Search for the cell housing the specified text and yield its [x, y] center coordinate. 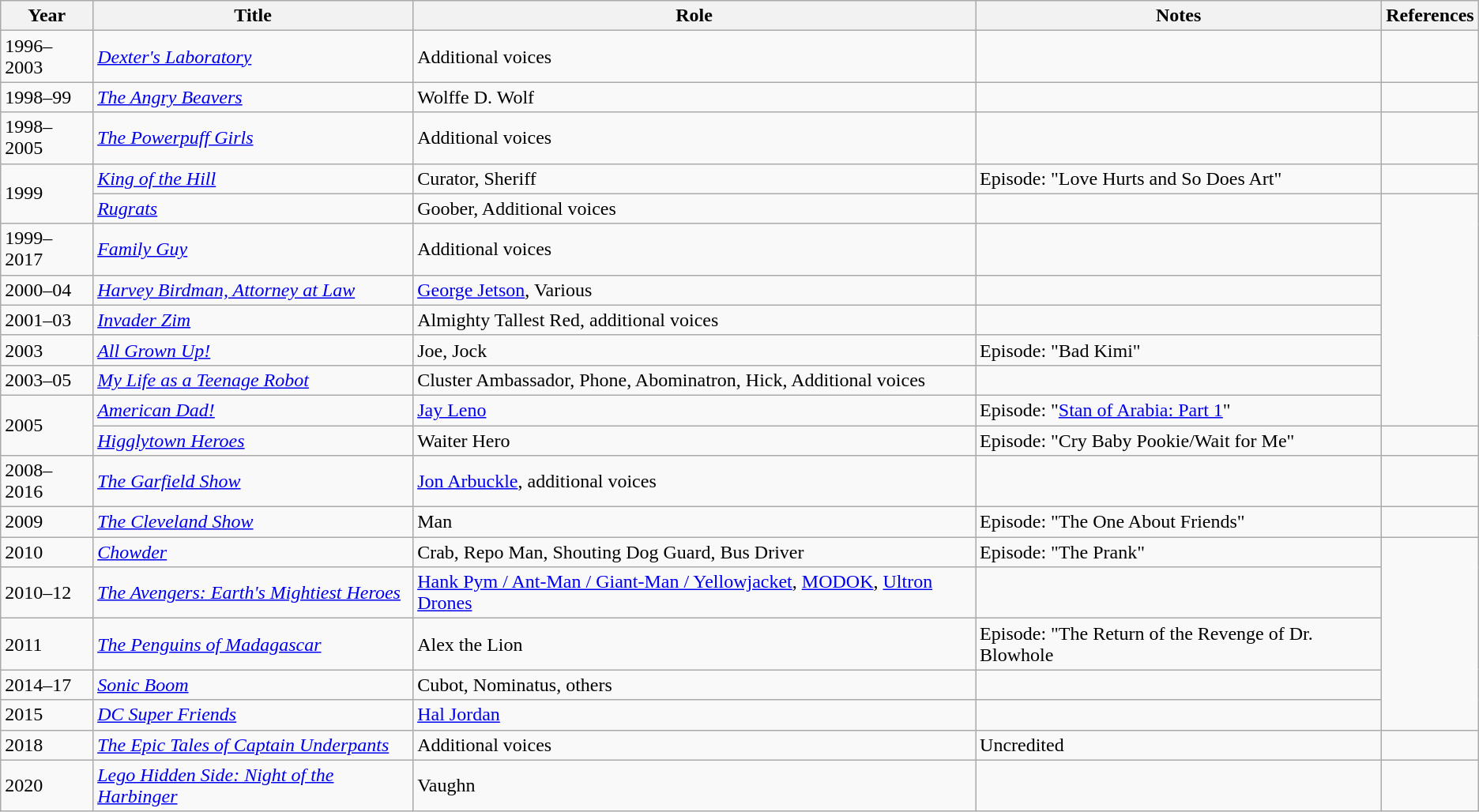
1996–2003 [47, 57]
The Penguins of Madagascar [253, 645]
2003 [47, 350]
Family Guy [253, 250]
Rugrats [253, 209]
American Dad! [253, 410]
2003–05 [47, 380]
Invader Zim [253, 320]
2001–03 [47, 320]
Wolffe D. Wolf [694, 97]
Cluster Ambassador, Phone, Abominatron, Hick, Additional voices [694, 380]
Chowder [253, 552]
King of the Hill [253, 179]
Episode: "The Prank" [1179, 552]
Title [253, 16]
2011 [47, 645]
2015 [47, 715]
Hank Pym / Ant-Man / Giant-Man / Yellowjacket, MODOK, Ultron Drones [694, 592]
Lego Hidden Side: Night of the Harbinger [253, 785]
George Jetson, Various [694, 290]
2010–12 [47, 592]
References [1430, 16]
1998–2005 [47, 137]
Goober, Additional voices [694, 209]
Joe, Jock [694, 350]
Higglytown Heroes [253, 440]
Jay Leno [694, 410]
My Life as a Teenage Robot [253, 380]
The Angry Beavers [253, 97]
DC Super Friends [253, 715]
Jon Arbuckle, additional voices [694, 482]
2009 [47, 522]
Sonic Boom [253, 685]
The Powerpuff Girls [253, 137]
Crab, Repo Man, Shouting Dog Guard, Bus Driver [694, 552]
Role [694, 16]
2020 [47, 785]
The Garfield Show [253, 482]
Episode: "The One About Friends" [1179, 522]
1999–2017 [47, 250]
Episode: "Bad Kimi" [1179, 350]
Cubot, Nominatus, others [694, 685]
Episode: "Cry Baby Pookie/Wait for Me" [1179, 440]
Episode: "Stan of Arabia: Part 1" [1179, 410]
Vaughn [694, 785]
Alex the Lion [694, 645]
Episode: "Love Hurts and So Does Art" [1179, 179]
All Grown Up! [253, 350]
Almighty Tallest Red, additional voices [694, 320]
Notes [1179, 16]
Uncredited [1179, 745]
2000–04 [47, 290]
Dexter's Laboratory [253, 57]
1999 [47, 194]
Year [47, 16]
Hal Jordan [694, 715]
1998–99 [47, 97]
The Avengers: Earth's Mightiest Heroes [253, 592]
Curator, Sheriff [694, 179]
2014–17 [47, 685]
2018 [47, 745]
2010 [47, 552]
Episode: "The Return of the Revenge of Dr. Blowhole [1179, 645]
Harvey Birdman, Attorney at Law [253, 290]
2008–2016 [47, 482]
2005 [47, 425]
Waiter Hero [694, 440]
Man [694, 522]
The Cleveland Show [253, 522]
The Epic Tales of Captain Underpants [253, 745]
